Provide the (X, Y) coordinate of the cell's center where the given text is located.  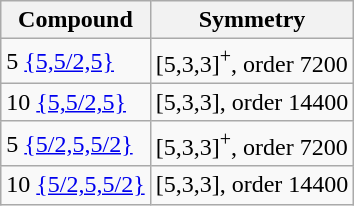
10 {5/2,5,5/2} (76, 185)
5 {5/2,5,5/2} (76, 144)
Symmetry (252, 20)
Compound (76, 20)
5 {5,5/2,5} (76, 62)
10 {5,5/2,5} (76, 102)
